For the text-containing cell, return its midpoint in [x, y] coordinate format. 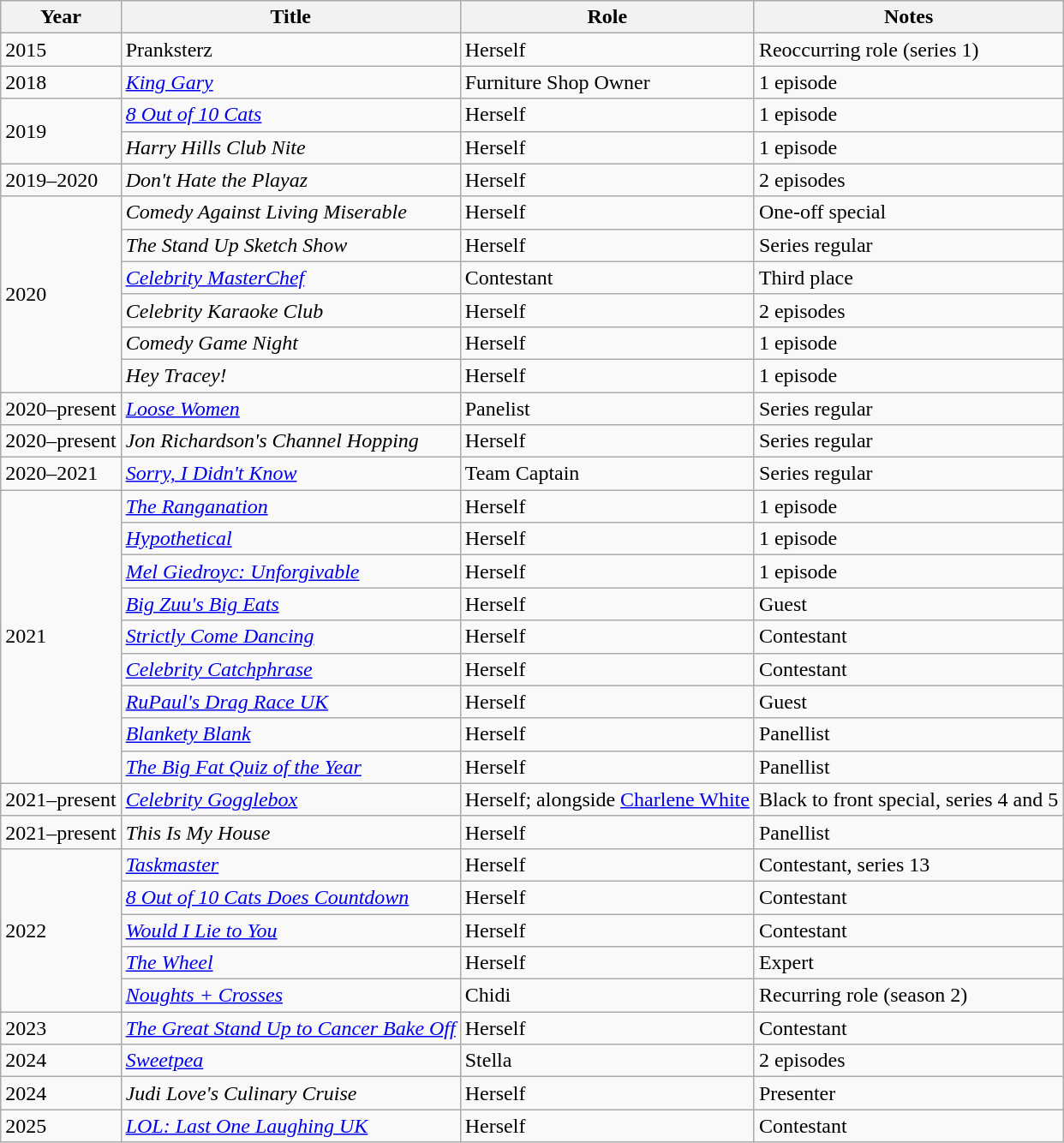
2025 [61, 1126]
Role [607, 17]
RuPaul's Drag Race UK [290, 702]
The Big Fat Quiz of the Year [290, 767]
8 Out of 10 Cats Does Countdown [290, 897]
Sorry, I Didn't Know [290, 474]
Reoccurring role (series 1) [908, 50]
Harry Hills Club Nite [290, 147]
Loose Women [290, 409]
2019 [61, 131]
2023 [61, 1028]
Contestant, series 13 [908, 865]
Don't Hate the Playaz [290, 180]
2015 [61, 50]
Blankety Blank [290, 734]
Taskmaster [290, 865]
Expert [908, 963]
Strictly Come Dancing [290, 637]
2018 [61, 82]
Recurring role (season 2) [908, 996]
Noughts + Crosses [290, 996]
2019–2020 [61, 180]
The Ranganation [290, 506]
Would I Lie to You [290, 930]
Sweetpea [290, 1061]
LOL: Last One Laughing UK [290, 1126]
The Stand Up Sketch Show [290, 245]
This Is My House [290, 832]
Notes [908, 17]
Presenter [908, 1093]
8 Out of 10 Cats [290, 115]
Hypothetical [290, 539]
Herself; alongside Charlene White [607, 799]
Chidi [607, 996]
Stella [607, 1061]
Mel Giedroyc: Unforgivable [290, 571]
Black to front special, series 4 and 5 [908, 799]
Comedy Against Living Miserable [290, 212]
Panelist [607, 409]
Celebrity Gogglebox [290, 799]
Hey Tracey! [290, 375]
Team Captain [607, 474]
Judi Love's Culinary Cruise [290, 1093]
Third place [908, 278]
Celebrity Karaoke Club [290, 310]
Title [290, 17]
2022 [61, 930]
Year [61, 17]
Celebrity Catchphrase [290, 669]
Pranksterz [290, 50]
Comedy Game Night [290, 343]
One-off special [908, 212]
The Wheel [290, 963]
Celebrity MasterChef [290, 278]
The Great Stand Up to Cancer Bake Off [290, 1028]
King Gary [290, 82]
Furniture Shop Owner [607, 82]
2020 [61, 294]
2020–2021 [61, 474]
2021 [61, 637]
Big Zuu's Big Eats [290, 604]
Jon Richardson's Channel Hopping [290, 441]
